Detect which cell encompasses the target text, then output its (x, y) center coordinate. 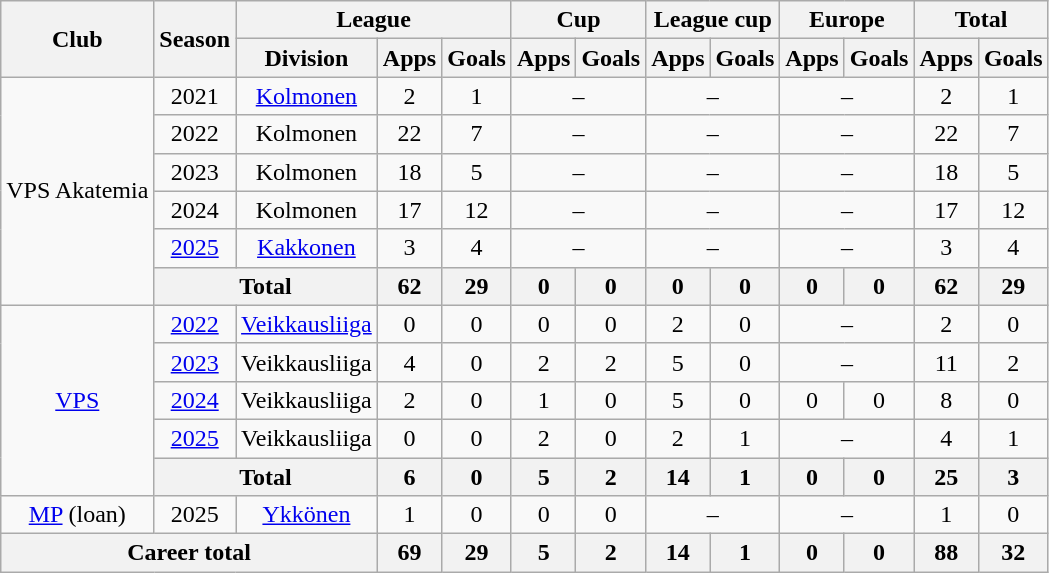
Season (195, 39)
11 (946, 362)
Club (78, 39)
Cup (578, 20)
8 (946, 400)
MP (loan) (78, 515)
VPS Akatemia (78, 191)
32 (1013, 553)
Kakkonen (307, 248)
Division (307, 58)
25 (946, 477)
Ykkönen (307, 515)
League cup (713, 20)
88 (946, 553)
Europe (847, 20)
2021 (195, 96)
69 (409, 553)
VPS (78, 400)
League (374, 20)
6 (409, 477)
Career total (190, 553)
